Identify which cell holds the provided text, then report its [x, y] central coordinate. 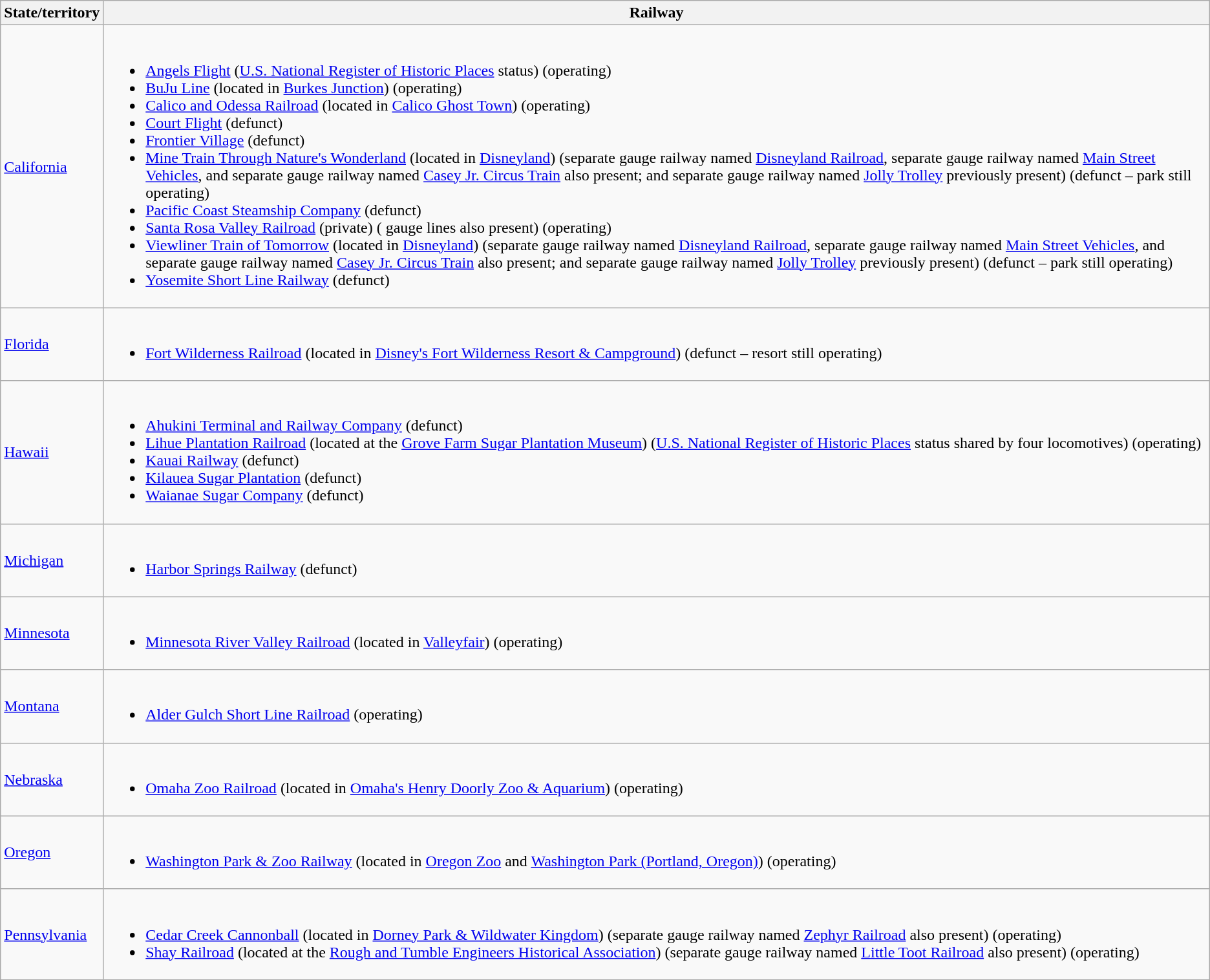
Nebraska [52, 780]
Minnesota River Valley Railroad (located in Valleyfair) (operating) [657, 634]
Washington Park & Zoo Railway (located in Oregon Zoo and Washington Park (Portland, Oregon)) (operating) [657, 852]
California [52, 167]
Hawaii [52, 453]
Minnesota [52, 634]
Pennsylvania [52, 934]
Railway [657, 13]
Oregon [52, 852]
Montana [52, 706]
State/territory [52, 13]
Florida [52, 344]
Alder Gulch Short Line Railroad (operating) [657, 706]
Michigan [52, 560]
Harbor Springs Railway (defunct) [657, 560]
Omaha Zoo Railroad (located in Omaha's Henry Doorly Zoo & Aquarium) (operating) [657, 780]
Fort Wilderness Railroad (located in Disney's Fort Wilderness Resort & Campground) (defunct – resort still operating) [657, 344]
